Search for the cell housing the specified text and yield its [x, y] center coordinate. 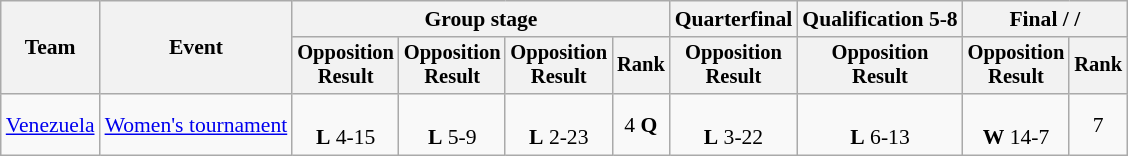
Event [196, 48]
Qualification 5-8 [880, 19]
Team [50, 48]
Group stage [480, 19]
4 Q [641, 124]
W 14-7 [1016, 124]
L 4-15 [346, 124]
L 6-13 [880, 124]
L 3-22 [734, 124]
Venezuela [50, 124]
Quarterfinal [734, 19]
Women's tournament [196, 124]
L 2-23 [558, 124]
L 5-9 [452, 124]
7 [1098, 124]
Final / / [1045, 19]
